Return the (X, Y) coordinate for the center point of the cell that contains the specified text.  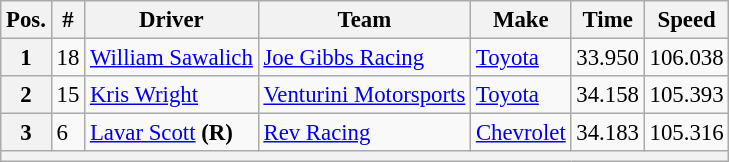
34.158 (608, 95)
105.393 (686, 95)
Chevrolet (521, 133)
3 (26, 133)
Driver (172, 20)
Team (364, 20)
Kris Wright (172, 95)
34.183 (608, 133)
Speed (686, 20)
Make (521, 20)
William Sawalich (172, 58)
Joe Gibbs Racing (364, 58)
6 (68, 133)
1 (26, 58)
106.038 (686, 58)
2 (26, 95)
33.950 (608, 58)
Pos. (26, 20)
18 (68, 58)
15 (68, 95)
Rev Racing (364, 133)
Time (608, 20)
Lavar Scott (R) (172, 133)
Venturini Motorsports (364, 95)
# (68, 20)
105.316 (686, 133)
